Identify which cell holds the provided text, then report its [x, y] central coordinate. 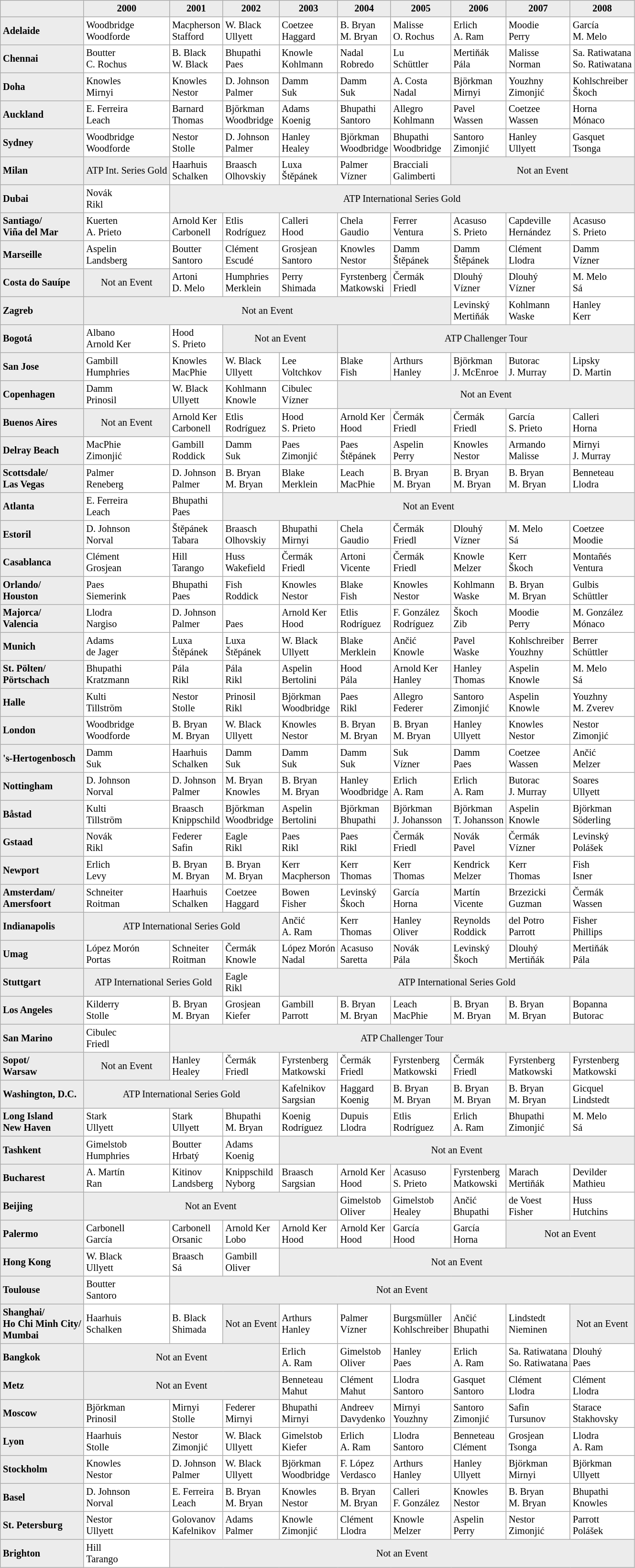
Ančić A. Ram [308, 926]
Paes Siemerink [127, 590]
Toulouse [42, 1290]
Boutter C. Rochus [127, 59]
Ferrer Ventura [421, 227]
Moscow [42, 1413]
Sydney [42, 143]
Doha [42, 87]
Gicquel Lindstedt [602, 1094]
Munich [42, 646]
Gimelstob Healey [421, 1206]
López Morón Nadal [308, 954]
Hanley Kerr [602, 310]
Federer Safin [196, 842]
Levinský Mertiňák [478, 310]
Lipsky D. Martin [602, 366]
de Voest Fisher [538, 1206]
Milan [42, 171]
Albano Arnold Ker [127, 339]
Marseille [42, 254]
Bopanna Butorac [602, 1010]
Koenig Rodríguez [308, 1122]
Basel [42, 1497]
Knowles Mirnyi [127, 87]
Novák Pavel [478, 842]
San Jose [42, 366]
Arnold Ker Hanley [421, 674]
Grosjean Santoro [308, 254]
Bhupathi Kratzmann [127, 674]
Gambill Humphries [127, 366]
Björkman J. McEnroe [478, 366]
B. Black W. Black [196, 59]
Macpherson Stafford [196, 31]
B. Black Shimada [196, 1324]
Youzhny Zimonjić [538, 87]
Båstad [42, 814]
Kafelnikov Sargsian [308, 1094]
Allegro Kohlmann [421, 115]
Copenhagen [42, 395]
London [42, 730]
Dlouhý Paes [602, 1358]
Devilder Mathieu [602, 1178]
Coetzee Moodie [602, 534]
Benneteau Mahut [308, 1385]
Čermák Knowle [251, 954]
Martín Vicente [478, 898]
Llodra A. Ram [602, 1441]
Pavel Wassen [478, 115]
Hanley Woodbridge [364, 786]
Auckland [42, 115]
2007 [538, 9]
Acasuso Saretta [364, 954]
St. Pölten/Pörtschach [42, 674]
Suk Vízner [421, 758]
Calleri Horna [602, 422]
Ančić Melzer [602, 758]
Huss Wakefield [251, 563]
Chennai [42, 59]
Carbonell García [127, 1234]
Nadal Robredo [364, 59]
Gambill Roddick [196, 451]
Bhupathi Santoro [364, 115]
Ančić Knowle [421, 646]
Hanley Thomas [478, 674]
Majorca/Valencia [42, 618]
Berrer Schüttler [602, 646]
St. Petersburg [42, 1525]
del Potro Parrott [538, 926]
Kohlschreiber Youzhny [538, 646]
Bogotá [42, 339]
F. González Rodríguez [421, 618]
Andreev Davydenko [364, 1413]
Björkman Ullyett [602, 1469]
Clément Grosjean [127, 563]
Casablanca [42, 563]
Štěpánek Tabara [196, 534]
Bhupathi Knowles [602, 1497]
Halle [42, 702]
Kohlschreiber Škoch [602, 87]
Dlouhý Mertiňák [538, 954]
Soares Ullyett [602, 786]
Amsterdam/Amersfoort [42, 898]
Safin Tursunov [538, 1413]
Allegro Federer [421, 702]
Adelaide [42, 31]
Haarhuis Stolle [127, 1441]
Benneteau Clément [478, 1441]
2002 [251, 9]
Umag [42, 954]
Artoni D. Melo [196, 283]
Gasquet Tsonga [602, 143]
Sopot/Warsaw [42, 1066]
Barnard Thomas [196, 115]
Fish Roddick [251, 590]
Škoch Zib [478, 618]
Federer Mirnyi [251, 1413]
Hood Pála [364, 674]
Grosjean Tsonga [538, 1441]
Newport [42, 870]
Novák Pála [421, 954]
Gasquet Santoro [478, 1385]
Fish Isner [602, 870]
Bracciali Galimberti [421, 171]
Perry Shimada [308, 283]
Costa do Sauípe [42, 283]
Knowle Kohlmann [308, 59]
Paes Zimonjić [308, 451]
Pavel Waske [478, 646]
Calleri F. González [421, 1497]
Tashkent [42, 1150]
Armando Malisse [538, 451]
Braasch Sá [196, 1262]
Estoril [42, 534]
Damm Prinosil [127, 395]
Malisse Norman [538, 59]
Nottingham [42, 786]
ATP Int. Series Gold [127, 171]
2001 [196, 9]
Starace Stakhovsky [602, 1413]
Beijing [42, 1206]
Bangkok [42, 1358]
Stockholm [42, 1469]
's-Hertogenbosch [42, 758]
MacPhie Zimonjić [127, 451]
Björkman T. Johansson [478, 814]
Björkman Prinosil [127, 1413]
Gimelstob Humphries [127, 1150]
Damm Vízner [602, 254]
Lee Voltchkov [308, 366]
2004 [364, 9]
Reynolds Roddick [478, 926]
Mirnyi Youzhny [421, 1413]
Scottsdale/Las Vegas [42, 478]
Mirnyi J. Murray [602, 451]
Prinosil Rikl [251, 702]
Čermák Wassen [602, 898]
Clément Mahut [364, 1385]
Lindstedt Nieminen [538, 1324]
M. González Mónaco [602, 618]
Bhupathi Woodbridge [421, 143]
Dubai [42, 199]
Bowen Fisher [308, 898]
2003 [308, 9]
Artoni Vicente [364, 563]
Kitinov Landsberg [196, 1178]
Gambill Oliver [251, 1262]
Youzhny M. Zverev [602, 702]
Knowles MacPhie [196, 366]
F. López Verdasco [364, 1469]
García M. Melo [602, 31]
2006 [478, 9]
Erlich Levy [127, 870]
Llodra Nargiso [127, 618]
Kuerten A. Prieto [127, 227]
Stuttgart [42, 982]
Palermo [42, 1234]
San Marino [42, 1038]
Los Angeles [42, 1010]
Kohlmann Knowle [251, 395]
Kendrick Melzer [478, 870]
Cibulec Friedl [127, 1038]
A. Costa Nadal [421, 87]
M. Bryan Knowles [251, 786]
Lyon [42, 1441]
Knippschild Nyborg [251, 1178]
Björkman J. Johansson [421, 814]
Lu Schüttler [421, 59]
Brzezicki Guzman [538, 898]
López Morón Portas [127, 954]
Gimelstob Kiefer [308, 1441]
Indianapolis [42, 926]
Palmer Reneberg [127, 478]
Burgsmüller Kohlschreiber [421, 1324]
Washington, D.C. [42, 1094]
Benneteau Llodra [602, 478]
Gulbis Schüttler [602, 590]
Björkman Bhupathi [364, 814]
A. Martín Ran [127, 1178]
2000 [127, 9]
Calleri Hood [308, 227]
Nestor Ullyett [127, 1525]
Kerr Škoch [538, 563]
Aspelin Landsberg [127, 254]
Dupuis Llodra [364, 1122]
2005 [421, 9]
Braasch Sargsian [308, 1178]
Paes Štěpánek [364, 451]
Paes [251, 618]
Gstaad [42, 842]
Montañés Ventura [602, 563]
Clément Escudé [251, 254]
Kerr Macpherson [308, 870]
Atlanta [42, 507]
García S. Prieto [538, 422]
Buenos Aires [42, 422]
Horna Mónaco [602, 115]
Humphries Merklein [251, 283]
Marach Mertiňák [538, 1178]
Fisher Phillips [602, 926]
Bhupathi M. Bryan [251, 1122]
Santiago/Viña del Mar [42, 227]
Malisse O. Rochus [421, 31]
Čermák Vízner [538, 842]
Braasch Knippschild [196, 814]
Haggard Koenig [364, 1094]
Gambill Parrott [308, 1010]
Adams Palmer [251, 1525]
Levinský Polášek [602, 842]
Bhupathi Zimonjić [538, 1122]
Adams de Jager [127, 646]
2008 [602, 9]
García Hood [421, 1234]
Cibulec Vízner [308, 395]
Grosjean Kiefer [251, 1010]
Carbonell Orsanic [196, 1234]
Hong Kong [42, 1262]
Kilderry Stolle [127, 1010]
Huss Hutchins [602, 1206]
Mirnyi Stolle [196, 1413]
Orlando/Houston [42, 590]
Metz [42, 1385]
Zagreb [42, 310]
Hanley Paes [421, 1358]
Knowle Zimonjić [308, 1525]
Golovanov Kafelnikov [196, 1525]
Hanley Oliver [421, 926]
Capdeville Hernández [538, 227]
Damm Paes [478, 758]
Arnold Ker Lobo [251, 1234]
Brighton [42, 1553]
Boutter Hrbatý [196, 1150]
Björkman Söderling [602, 814]
Parrott Polášek [602, 1525]
Bucharest [42, 1178]
Delray Beach [42, 451]
Shanghai/Ho Chi Minh City/Mumbai [42, 1324]
Long IslandNew Haven [42, 1122]
